Return the (X, Y) coordinate for the center point of the cell that contains the specified text.  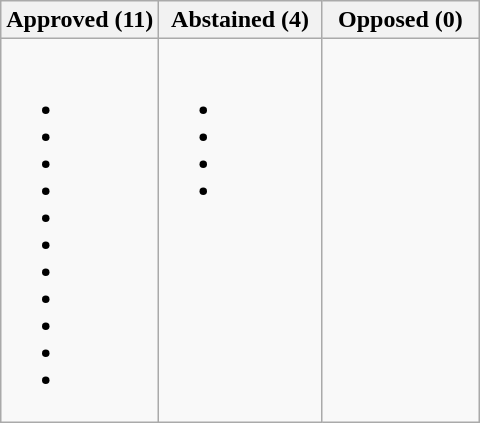
Opposed (0) (400, 20)
Abstained (4) (240, 20)
Approved (11) (80, 20)
